Return the [x, y] coordinate for the center point of the cell that contains the specified text.  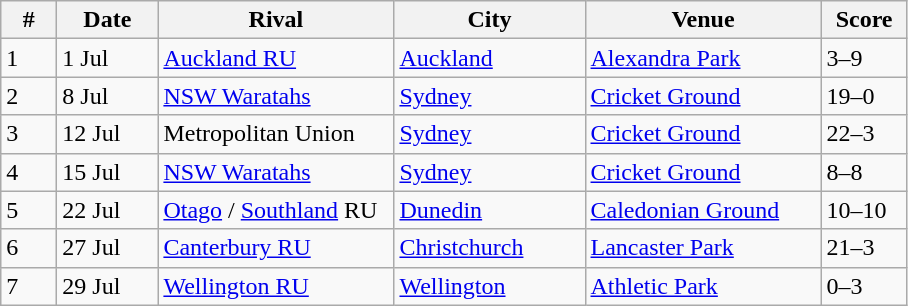
City [490, 20]
10–10 [864, 210]
1 [29, 58]
Athletic Park [703, 286]
7 [29, 286]
3 [29, 134]
Caledonian Ground [703, 210]
8 Jul [108, 96]
5 [29, 210]
22–3 [864, 134]
Score [864, 20]
8–8 [864, 172]
Venue [703, 20]
21–3 [864, 248]
2 [29, 96]
3–9 [864, 58]
1 Jul [108, 58]
Canterbury RU [276, 248]
Dunedin [490, 210]
15 Jul [108, 172]
22 Jul [108, 210]
27 Jul [108, 248]
6 [29, 248]
4 [29, 172]
12 Jul [108, 134]
Auckland [490, 58]
Auckland RU [276, 58]
29 Jul [108, 286]
Metropolitan Union [276, 134]
19–0 [864, 96]
Lancaster Park [703, 248]
Date [108, 20]
Otago / Southland RU [276, 210]
Alexandra Park [703, 58]
Wellington RU [276, 286]
# [29, 20]
0–3 [864, 286]
Christchurch [490, 248]
Rival [276, 20]
Wellington [490, 286]
